Return (x, y) of the center of cell containing provided text 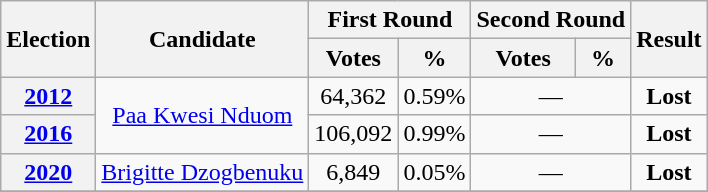
Candidate (202, 39)
Brigitte Dzogbenuku (202, 172)
0.99% (434, 134)
Result (669, 39)
First Round (390, 20)
6,849 (354, 172)
2012 (48, 96)
Second Round (551, 20)
64,362 (354, 96)
Election (48, 39)
0.05% (434, 172)
106,092 (354, 134)
0.59% (434, 96)
2016 (48, 134)
Paa Kwesi Nduom (202, 115)
2020 (48, 172)
